Pinpoint the cell where the given text exists, returning its [x, y] midpoint coordinate. 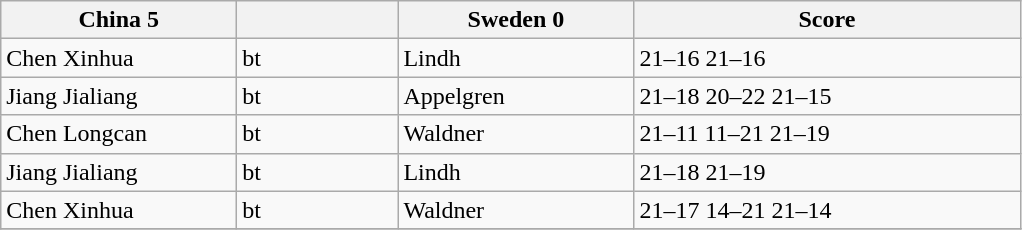
Sweden 0 [516, 20]
Score [827, 20]
China 5 [119, 20]
21–17 14–21 21–14 [827, 210]
21–18 20–22 21–15 [827, 96]
Chen Longcan [119, 134]
21–11 11–21 21–19 [827, 134]
21–18 21–19 [827, 172]
Appelgren [516, 96]
21–16 21–16 [827, 58]
